Pinpoint the cell where the given text exists, returning its [X, Y] midpoint coordinate. 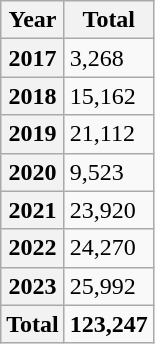
24,270 [108, 248]
2020 [33, 172]
15,162 [108, 96]
2023 [33, 286]
23,920 [108, 210]
Year [33, 20]
2021 [33, 210]
9,523 [108, 172]
2017 [33, 58]
25,992 [108, 286]
2022 [33, 248]
3,268 [108, 58]
123,247 [108, 324]
21,112 [108, 134]
2018 [33, 96]
2019 [33, 134]
